Determine the [X, Y] coordinate at the center of the cell enclosing the given text.  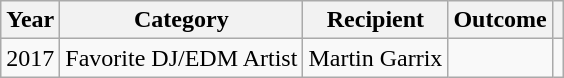
Year [30, 20]
Category [182, 20]
Outcome [500, 20]
Favorite DJ/EDM Artist [182, 58]
2017 [30, 58]
Martin Garrix [376, 58]
Recipient [376, 20]
